Output the [x, y] coordinate of the center of the cell containing the given text.  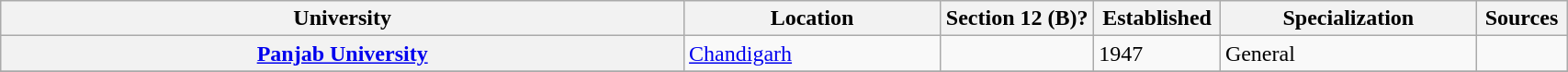
1947 [1157, 54]
Specialization [1348, 18]
Established [1157, 18]
Section 12 (B)? [1016, 18]
Panjab University [343, 54]
Chandigarh [812, 54]
Location [812, 18]
Sources [1521, 18]
General [1348, 54]
University [343, 18]
